For the text-containing cell, return its midpoint in [x, y] coordinate format. 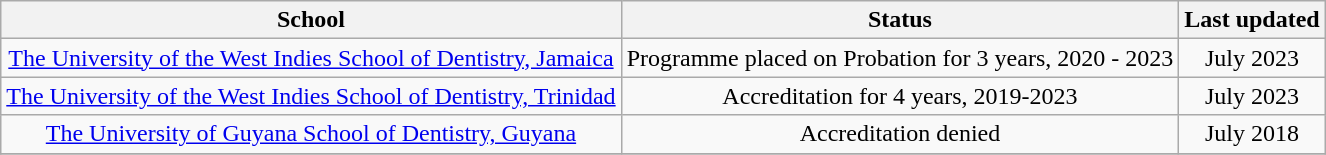
Status [900, 20]
Accreditation for 4 years, 2019-2023 [900, 96]
School [311, 20]
Programme placed on Probation for 3 years, 2020 - 2023 [900, 58]
The University of the West Indies School of Dentistry, Jamaica [311, 58]
Accreditation denied [900, 134]
The University of Guyana School of Dentistry, Guyana [311, 134]
July 2018 [1252, 134]
The University of the West Indies School of Dentistry, Trinidad [311, 96]
Last updated [1252, 20]
